Capture the cell that displays the provided text and extract its [X, Y] central coordinate. 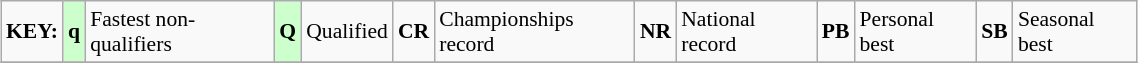
Seasonal best [1075, 32]
KEY: [32, 32]
CR [414, 32]
PB [836, 32]
Qualified [347, 32]
Championships record [534, 32]
SB [994, 32]
Personal best [916, 32]
NR [656, 32]
National record [746, 32]
Fastest non-qualifiers [180, 32]
q [74, 32]
Q [288, 32]
